Output the [x, y] coordinate of the center of the cell containing the given text.  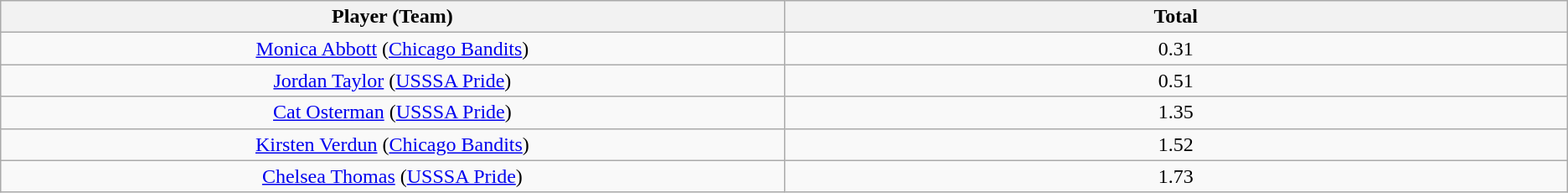
1.35 [1176, 112]
Chelsea Thomas (USSSA Pride) [392, 176]
Total [1176, 17]
Player (Team) [392, 17]
0.31 [1176, 49]
0.51 [1176, 81]
1.73 [1176, 176]
Jordan Taylor (USSSA Pride) [392, 81]
Monica Abbott (Chicago Bandits) [392, 49]
Cat Osterman (USSSA Pride) [392, 112]
1.52 [1176, 144]
Kirsten Verdun (Chicago Bandits) [392, 144]
